Detect which cell encompasses the target text, then output its [x, y] center coordinate. 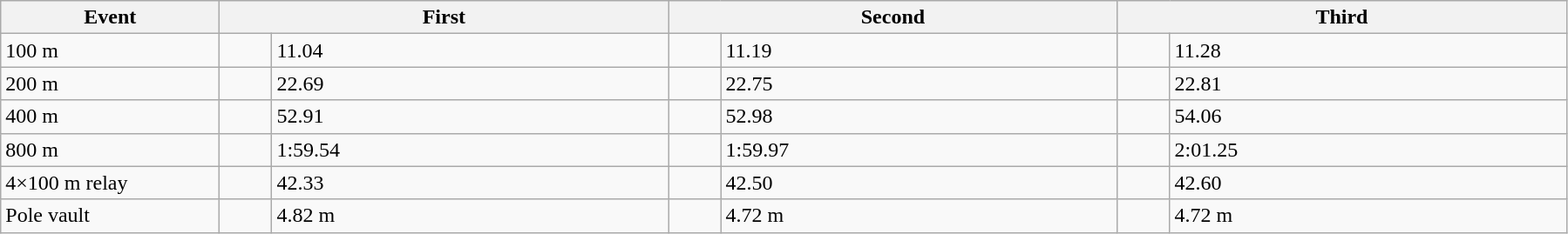
1:59.54 [471, 150]
Pole vault [110, 216]
54.06 [1368, 117]
52.98 [919, 117]
2:01.25 [1368, 150]
800 m [110, 150]
4.82 m [471, 216]
100 m [110, 50]
22.81 [1368, 84]
First [445, 17]
22.69 [471, 84]
42.60 [1368, 183]
22.75 [919, 84]
200 m [110, 84]
Event [110, 17]
4×100 m relay [110, 183]
Second [893, 17]
11.19 [919, 50]
42.33 [471, 183]
11.04 [471, 50]
400 m [110, 117]
11.28 [1368, 50]
1:59.97 [919, 150]
Third [1342, 17]
42.50 [919, 183]
52.91 [471, 117]
